Find where the given text appears and provide that cell's center as (X, Y) coordinate. 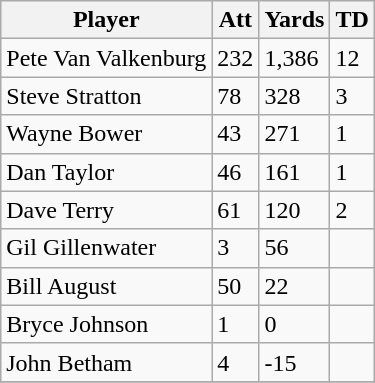
-15 (294, 362)
12 (352, 58)
328 (294, 96)
50 (236, 286)
Pete Van Valkenburg (106, 58)
43 (236, 134)
Yards (294, 20)
120 (294, 210)
271 (294, 134)
78 (236, 96)
Player (106, 20)
Bryce Johnson (106, 324)
22 (294, 286)
4 (236, 362)
Att (236, 20)
0 (294, 324)
46 (236, 172)
Gil Gillenwater (106, 248)
Wayne Bower (106, 134)
Steve Stratton (106, 96)
161 (294, 172)
2 (352, 210)
John Betham (106, 362)
Dan Taylor (106, 172)
56 (294, 248)
Bill August (106, 286)
61 (236, 210)
232 (236, 58)
1,386 (294, 58)
TD (352, 20)
Dave Terry (106, 210)
